Determine the [x, y] coordinate at the center of the cell enclosing the given text.  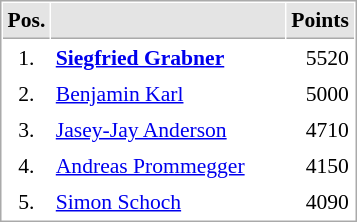
5520 [320, 57]
4. [26, 165]
Benjamin Karl [168, 93]
Points [320, 21]
Siegfried Grabner [168, 57]
2. [26, 93]
Simon Schoch [168, 201]
Jasey-Jay Anderson [168, 129]
3. [26, 129]
4090 [320, 201]
4710 [320, 129]
1. [26, 57]
5000 [320, 93]
4150 [320, 165]
Andreas Prommegger [168, 165]
Pos. [26, 21]
5. [26, 201]
